Search for the cell housing the specified text and yield its [X, Y] center coordinate. 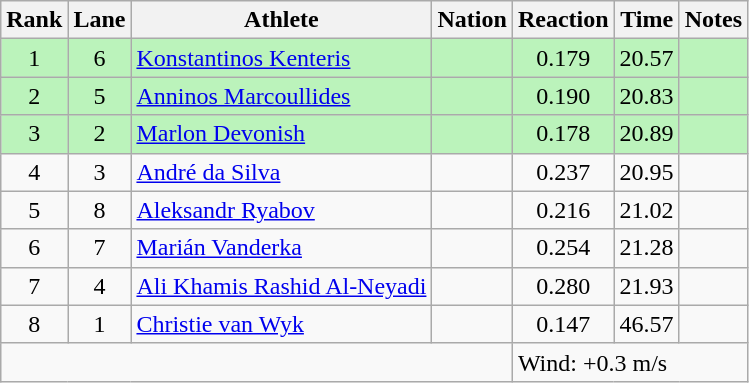
0.179 [563, 58]
Reaction [563, 20]
0.190 [563, 96]
46.57 [646, 324]
Anninos Marcoullides [282, 96]
Marián Vanderka [282, 248]
Athlete [282, 20]
Marlon Devonish [282, 134]
21.93 [646, 286]
20.95 [646, 172]
Nation [472, 20]
Konstantinos Kenteris [282, 58]
0.280 [563, 286]
Rank [34, 20]
20.89 [646, 134]
Ali Khamis Rashid Al-Neyadi [282, 286]
21.28 [646, 248]
Time [646, 20]
0.147 [563, 324]
Wind: +0.3 m/s [630, 362]
21.02 [646, 210]
Lane [100, 20]
20.83 [646, 96]
20.57 [646, 58]
0.254 [563, 248]
0.237 [563, 172]
Aleksandr Ryabov [282, 210]
0.178 [563, 134]
André da Silva [282, 172]
Christie van Wyk [282, 324]
Notes [713, 20]
0.216 [563, 210]
